Pinpoint the cell where the given text exists, returning its [x, y] midpoint coordinate. 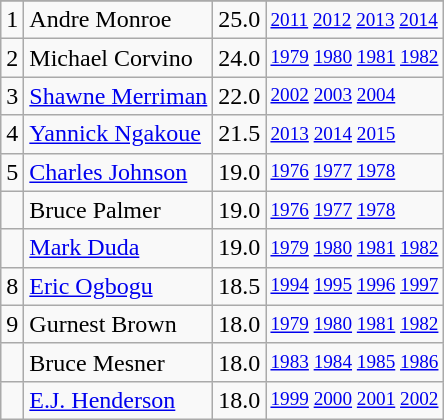
8 [12, 286]
2002 2003 2004 [354, 96]
Yannick Ngakoue [118, 134]
Mark Duda [118, 248]
9 [12, 324]
Gurnest Brown [118, 324]
2013 2014 2015 [354, 134]
Bruce Mesner [118, 362]
21.5 [240, 134]
1983 1984 1985 1986 [354, 362]
25.0 [240, 20]
4 [12, 134]
5 [12, 172]
2 [12, 58]
2011 2012 2013 2014 [354, 20]
1 [12, 20]
Andre Monroe [118, 20]
E.J. Henderson [118, 400]
18.5 [240, 286]
22.0 [240, 96]
Michael Corvino [118, 58]
3 [12, 96]
1999 2000 2001 2002 [354, 400]
Bruce Palmer [118, 210]
Shawne Merriman [118, 96]
Eric Ogbogu [118, 286]
1994 1995 1996 1997 [354, 286]
Charles Johnson [118, 172]
24.0 [240, 58]
